Search for the cell housing the specified text and yield its (X, Y) center coordinate. 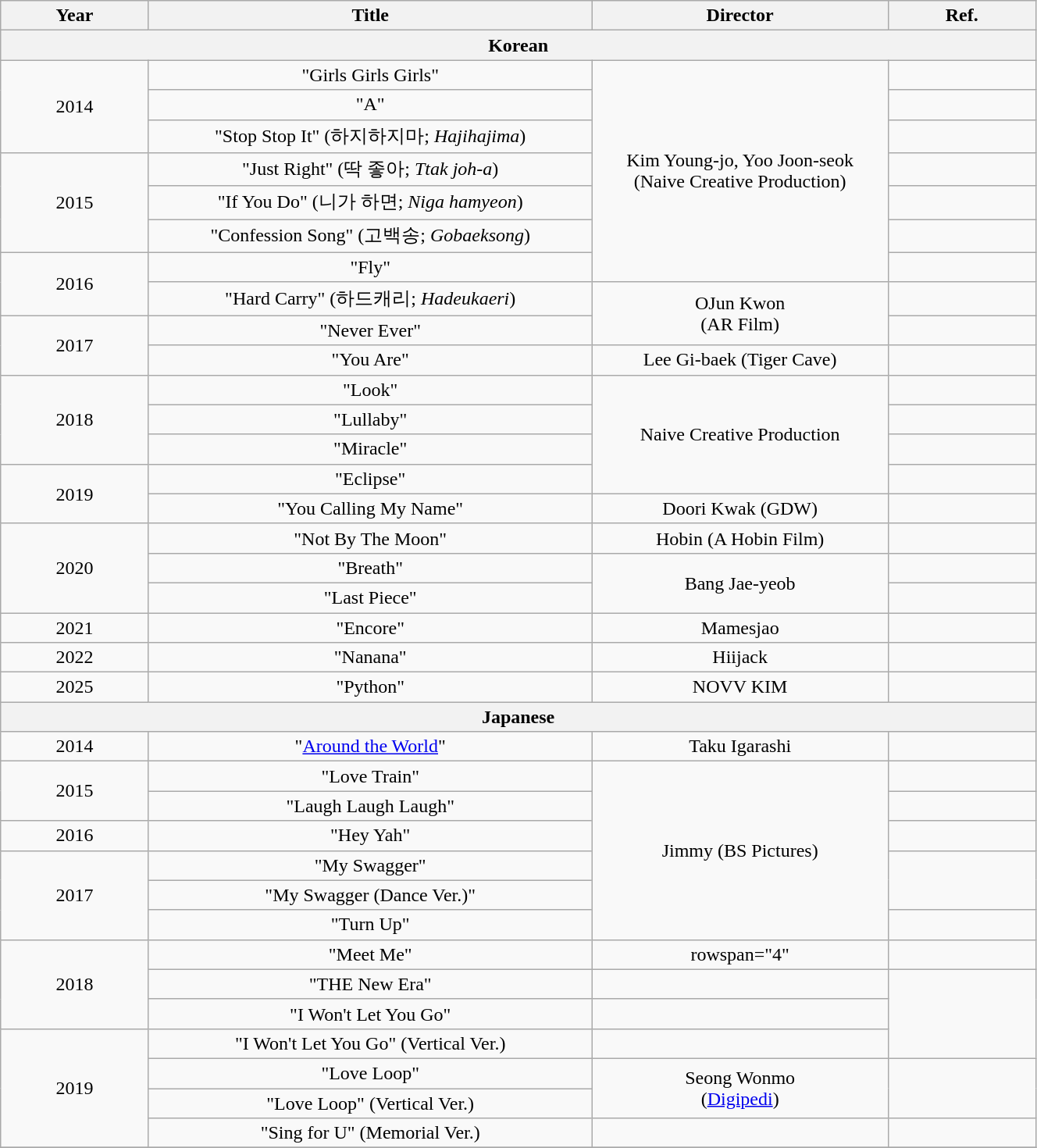
"Laugh Laugh Laugh" (370, 806)
Lee Gi-baek (Tiger Cave) (740, 360)
"Fly" (370, 267)
OJun Kwon(AR Film) (740, 314)
"Sing for U" (Memorial Ver.) (370, 1133)
"Around the World" (370, 747)
"Encore" (370, 627)
"Python" (370, 687)
"THE New Era" (370, 984)
Year (75, 16)
Kim Young-jo, Yoo Joon-seok(Naive Creative Production) (740, 171)
rowspan="4" (740, 954)
"Miracle" (370, 449)
Doori Kwak (GDW) (740, 508)
"Just Right" (딱 좋아; Ttak joh-a) (370, 170)
"Eclipse" (370, 479)
Hiijack (740, 658)
"Nanana" (370, 658)
Japanese (518, 717)
Jimmy (BS Pictures) (740, 850)
"My Swagger (Dance Ver.)" (370, 895)
Ref. (962, 16)
Hobin (A Hobin Film) (740, 538)
Taku Igarashi (740, 747)
Director (740, 16)
"A" (370, 105)
Mamesjao (740, 627)
"If You Do" (니가 하면; Niga hamyeon) (370, 203)
2022 (75, 658)
"Not By The Moon" (370, 538)
"Hey Yah" (370, 836)
Naive Creative Production (740, 434)
"I Won't Let You Go" (370, 1014)
"Stop Stop It" (하지하지마; Hajihajima) (370, 136)
"Love Loop" (370, 1073)
2025 (75, 687)
"Look" (370, 390)
2021 (75, 627)
"Love Loop" (Vertical Ver.) (370, 1103)
Seong Wonmo(Digipedi) (740, 1088)
"Meet Me" (370, 954)
Korean (518, 45)
"Last Piece" (370, 597)
"You Calling My Name" (370, 508)
"You Are" (370, 360)
Bang Jae-yeob (740, 583)
"My Swagger" (370, 865)
NOVV KIM (740, 687)
"Lullaby" (370, 419)
2020 (75, 568)
"Love Train" (370, 776)
"I Won't Let You Go" (Vertical Ver.) (370, 1043)
"Breath" (370, 568)
"Girls Girls Girls" (370, 75)
"Never Ever" (370, 330)
"Confession Song" (고백송; Gobaeksong) (370, 236)
"Hard Carry" (하드캐리; Hadeukaeri) (370, 298)
Title (370, 16)
"Turn Up" (370, 925)
